Search for the cell housing the specified text and yield its (x, y) center coordinate. 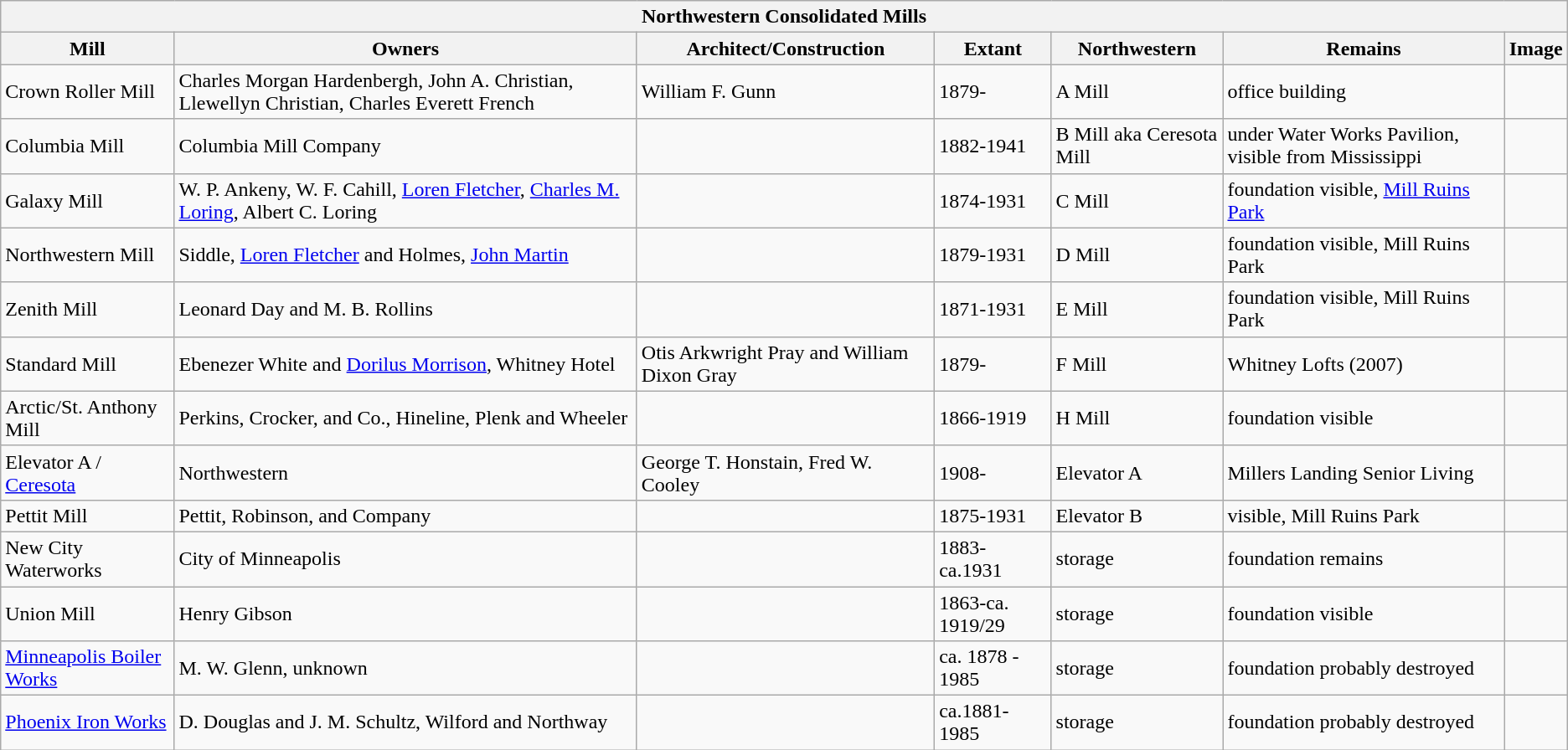
1908- (993, 472)
Ebenezer White and Dorilus Morrison, Whitney Hotel (405, 363)
C Mill (1137, 201)
Perkins, Crocker, and Co., Hineline, Plenk and Wheeler (405, 419)
W. P. Ankeny, W. F. Cahill, Loren Fletcher, Charles M. Loring, Albert C. Loring (405, 201)
Leonard Day and M. B. Rollins (405, 310)
B Mill aka Ceresota Mill (1137, 146)
Arctic/St. Anthony Mill (87, 419)
ca. 1878 - 1985 (993, 668)
Elevator A (1137, 472)
City of Minneapolis (405, 559)
H Mill (1137, 419)
under Water Works Pavilion, visible from Mississippi (1364, 146)
1882-1941 (993, 146)
D. Douglas and J. M. Schultz, Wilford and Northway (405, 723)
Elevator B (1137, 516)
Owners (405, 49)
Pettit, Robinson, and Company (405, 516)
D Mill (1137, 254)
Union Mill (87, 613)
Columbia Mill (87, 146)
Henry Gibson (405, 613)
1883-ca.1931 (993, 559)
1875-1931 (993, 516)
Crown Roller Mill (87, 92)
George T. Honstain, Fred W. Cooley (786, 472)
Columbia Mill Company (405, 146)
ca.1881-1985 (993, 723)
Pettit Mill (87, 516)
Extant (993, 49)
Phoenix Iron Works (87, 723)
E Mill (1137, 310)
Whitney Lofts (2007) (1364, 363)
Mill (87, 49)
Standard Mill (87, 363)
Siddle, Loren Fletcher and Holmes, John Martin (405, 254)
A Mill (1137, 92)
Northwestern Mill (87, 254)
1871-1931 (993, 310)
F Mill (1137, 363)
Remains (1364, 49)
visible, Mill Ruins Park (1364, 516)
1866-1919 (993, 419)
Minneapolis Boiler Works (87, 668)
1874-1931 (993, 201)
Architect/Construction (786, 49)
Charles Morgan Hardenbergh, John A. Christian, Llewellyn Christian, Charles Everett French (405, 92)
1863-ca. 1919/29 (993, 613)
Zenith Mill (87, 310)
M. W. Glenn, unknown (405, 668)
Image (1536, 49)
Elevator A / Ceresota (87, 472)
Millers Landing Senior Living (1364, 472)
Otis Arkwright Pray and William Dixon Gray (786, 363)
foundation remains (1364, 559)
New City Waterworks (87, 559)
office building (1364, 92)
Northwestern Consolidated Mills (784, 17)
Galaxy Mill (87, 201)
William F. Gunn (786, 92)
1879-1931 (993, 254)
